Find where the given text appears and provide that cell's center as (x, y) coordinate. 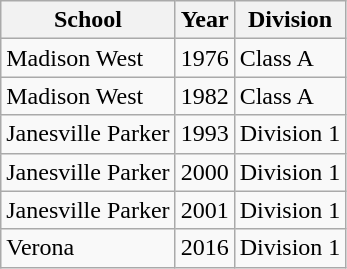
1976 (204, 58)
2000 (204, 172)
1993 (204, 134)
School (88, 20)
2016 (204, 248)
Verona (88, 248)
2001 (204, 210)
Division (290, 20)
Year (204, 20)
1982 (204, 96)
